Output the [X, Y] coordinate of the center of the cell containing the given text.  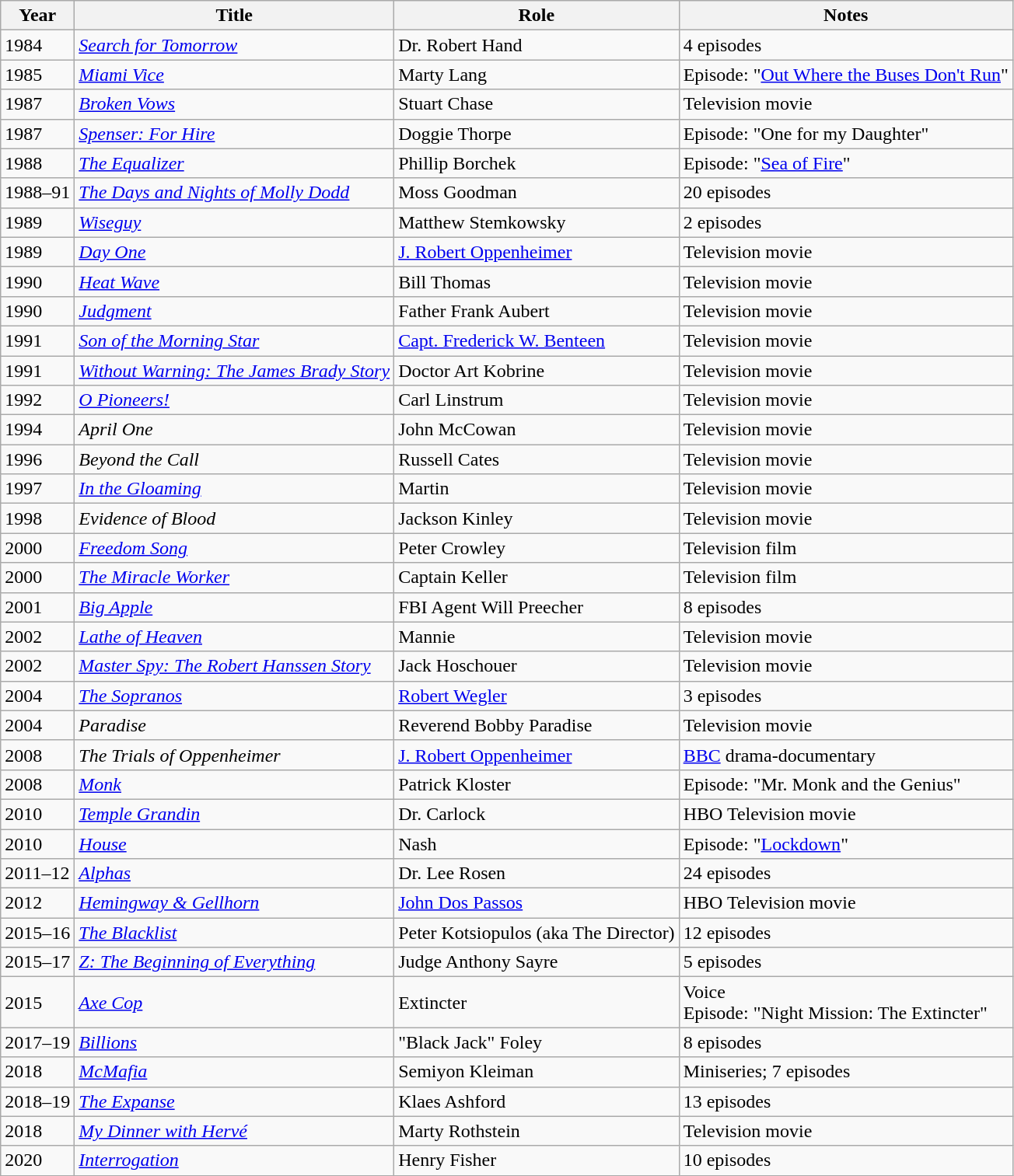
April One [235, 430]
1998 [37, 518]
Episode: "Mr. Monk and the Genius" [846, 784]
Reverend Bobby Paradise [537, 725]
Alphas [235, 874]
Dr. Carlock [537, 814]
13 episodes [846, 1101]
The Days and Nights of Molly Dodd [235, 193]
Jack Hoschouer [537, 666]
Episode: "One for my Daughter" [846, 134]
Billions [235, 1042]
4 episodes [846, 45]
Miniseries; 7 episodes [846, 1072]
Year [37, 16]
The Miracle Worker [235, 578]
Axe Cop [235, 1003]
2015–17 [37, 962]
Peter Crowley [537, 548]
Search for Tomorrow [235, 45]
Judge Anthony Sayre [537, 962]
John Dos Passos [537, 903]
Lathe of Heaven [235, 637]
1985 [37, 75]
The Trials of Oppenheimer [235, 755]
2015–16 [37, 933]
Episode: "Lockdown" [846, 843]
Beyond the Call [235, 459]
Miami Vice [235, 75]
Matthew Stemkowsky [537, 222]
2011–12 [37, 874]
Episode: "Sea of Fire" [846, 163]
FBI Agent Will Preecher [537, 607]
2020 [37, 1160]
Big Apple [235, 607]
Klaes Ashford [537, 1101]
Russell Cates [537, 459]
Marty Lang [537, 75]
Wiseguy [235, 222]
Bill Thomas [537, 281]
"Black Jack" Foley [537, 1042]
Phillip Borchek [537, 163]
3 episodes [846, 696]
Doctor Art Kobrine [537, 371]
Marty Rothstein [537, 1131]
2018–19 [37, 1101]
Paradise [235, 725]
Peter Kotsiopulos (aka The Director) [537, 933]
Z: The Beginning of Everything [235, 962]
VoiceEpisode: "Night Mission: The Extincter" [846, 1003]
Son of the Morning Star [235, 340]
1984 [37, 45]
Capt. Frederick W. Benteen [537, 340]
In the Gloaming [235, 489]
Role [537, 16]
Spenser: For Hire [235, 134]
2015 [37, 1003]
Father Frank Aubert [537, 311]
Judgment [235, 311]
Temple Grandin [235, 814]
The Sopranos [235, 696]
Master Spy: The Robert Hanssen Story [235, 666]
My Dinner with Hervé [235, 1131]
Dr. Lee Rosen [537, 874]
Extincter [537, 1003]
Dr. Robert Hand [537, 45]
1988–91 [37, 193]
Moss Goodman [537, 193]
Robert Wegler [537, 696]
12 episodes [846, 933]
Notes [846, 16]
Title [235, 16]
Nash [537, 843]
Monk [235, 784]
McMafia [235, 1072]
Freedom Song [235, 548]
10 episodes [846, 1160]
2017–19 [37, 1042]
Henry Fisher [537, 1160]
Mannie [537, 637]
1992 [37, 400]
Hemingway & Gellhorn [235, 903]
Martin [537, 489]
Episode: "Out Where the Buses Don't Run" [846, 75]
20 episodes [846, 193]
1997 [37, 489]
1996 [37, 459]
2001 [37, 607]
Captain Keller [537, 578]
Patrick Kloster [537, 784]
The Equalizer [235, 163]
Heat Wave [235, 281]
The Expanse [235, 1101]
24 episodes [846, 874]
1988 [37, 163]
2012 [37, 903]
House [235, 843]
Without Warning: The James Brady Story [235, 371]
The Blacklist [235, 933]
BBC drama-documentary [846, 755]
Evidence of Blood [235, 518]
John McCowan [537, 430]
1994 [37, 430]
Interrogation [235, 1160]
5 episodes [846, 962]
Stuart Chase [537, 104]
Semiyon Kleiman [537, 1072]
Doggie Thorpe [537, 134]
Broken Vows [235, 104]
O Pioneers! [235, 400]
2 episodes [846, 222]
Day One [235, 252]
Jackson Kinley [537, 518]
Carl Linstrum [537, 400]
